Detect which cell encompasses the target text, then output its [X, Y] center coordinate. 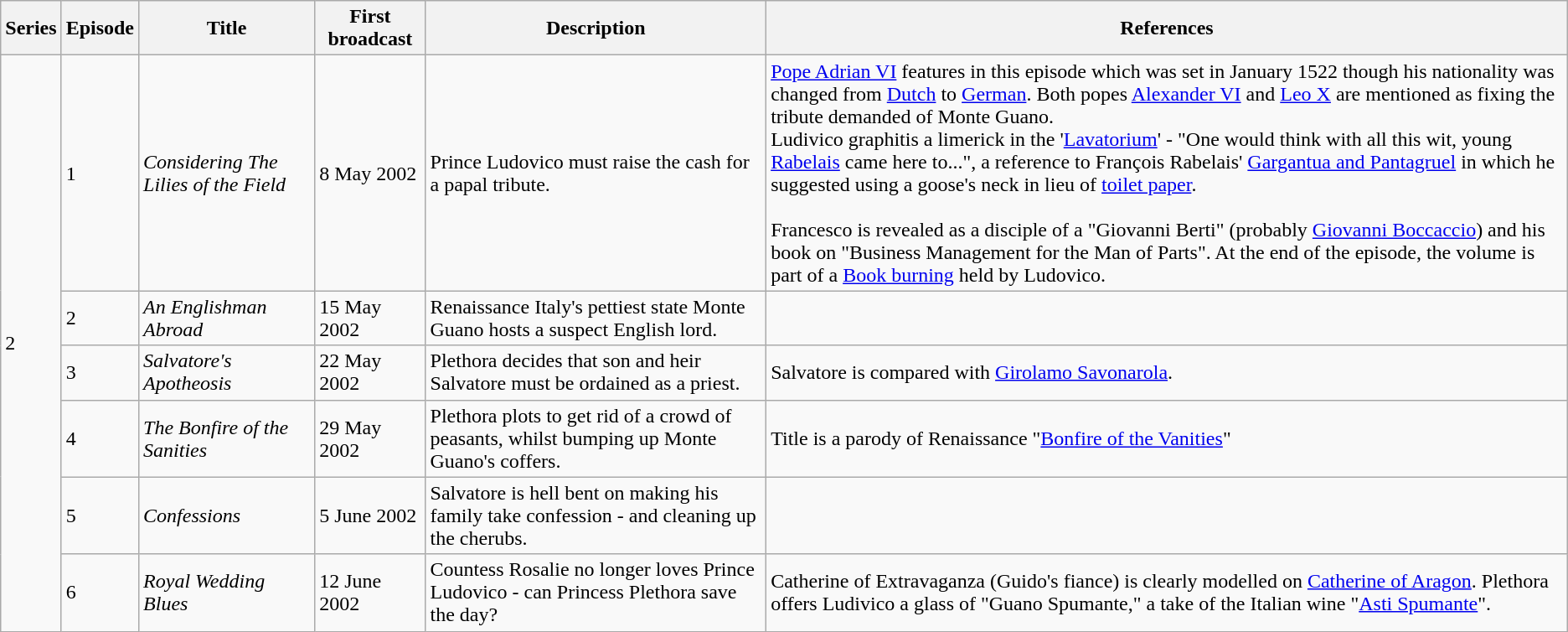
Plethora decides that son and heir Salvatore must be ordained as a priest. [596, 372]
5 June 2002 [370, 515]
Title [227, 28]
4 [100, 438]
Renaissance Italy's pettiest state Monte Guano hosts a suspect English lord. [596, 319]
Description [596, 28]
8 May 2002 [370, 173]
Considering The Lilies of the Field [227, 173]
22 May 2002 [370, 372]
29 May 2002 [370, 438]
15 May 2002 [370, 319]
12 June 2002 [370, 593]
Series [31, 28]
First broadcast [370, 28]
An Englishman Abroad [227, 319]
Episode [100, 28]
Plethora plots to get rid of a crowd of peasants, whilst bumping up Monte Guano's coffers. [596, 438]
The Bonfire of the Sanities [227, 438]
Salvatore's Apotheosis [227, 372]
Countess Rosalie no longer loves Prince Ludovico - can Princess Plethora save the day? [596, 593]
Salvatore is compared with Girolamo Savonarola. [1168, 372]
5 [100, 515]
Prince Ludovico must raise the cash for a papal tribute. [596, 173]
Confessions [227, 515]
3 [100, 372]
Royal Wedding Blues [227, 593]
References [1168, 28]
Title is a parody of Renaissance "Bonfire of the Vanities" [1168, 438]
1 [100, 173]
Salvatore is hell bent on making his family take confession - and cleaning up the cherubs. [596, 515]
6 [100, 593]
